Identify which cell holds the provided text, then report its (X, Y) central coordinate. 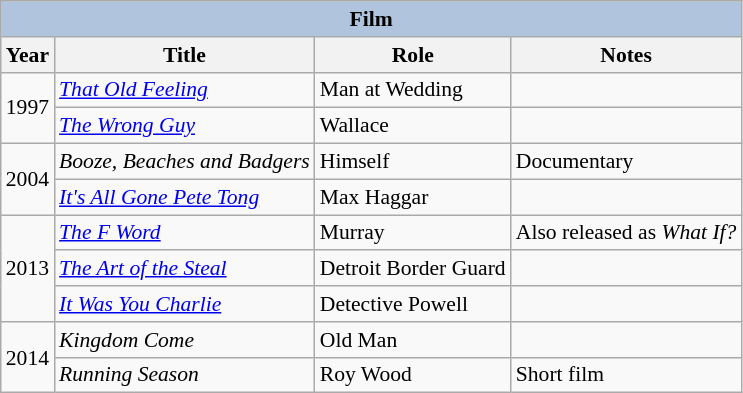
Short film (626, 375)
2014 (28, 358)
1997 (28, 108)
Old Man (413, 340)
Running Season (184, 375)
The Art of the Steal (184, 269)
Title (184, 55)
The F Word (184, 233)
Murray (413, 233)
Kingdom Come (184, 340)
Also released as What If? (626, 233)
Detroit Border Guard (413, 269)
Booze, Beaches and Badgers (184, 162)
It's All Gone Pete Tong (184, 197)
Max Haggar (413, 197)
2013 (28, 268)
2004 (28, 180)
It Was You Charlie (184, 304)
Documentary (626, 162)
Detective Powell (413, 304)
Year (28, 55)
Notes (626, 55)
Wallace (413, 126)
The Wrong Guy (184, 126)
Himself (413, 162)
Roy Wood (413, 375)
Film (372, 19)
Role (413, 55)
That Old Feeling (184, 90)
Man at Wedding (413, 90)
